From the cell containing the given text, extract its center point as (x, y) coordinate. 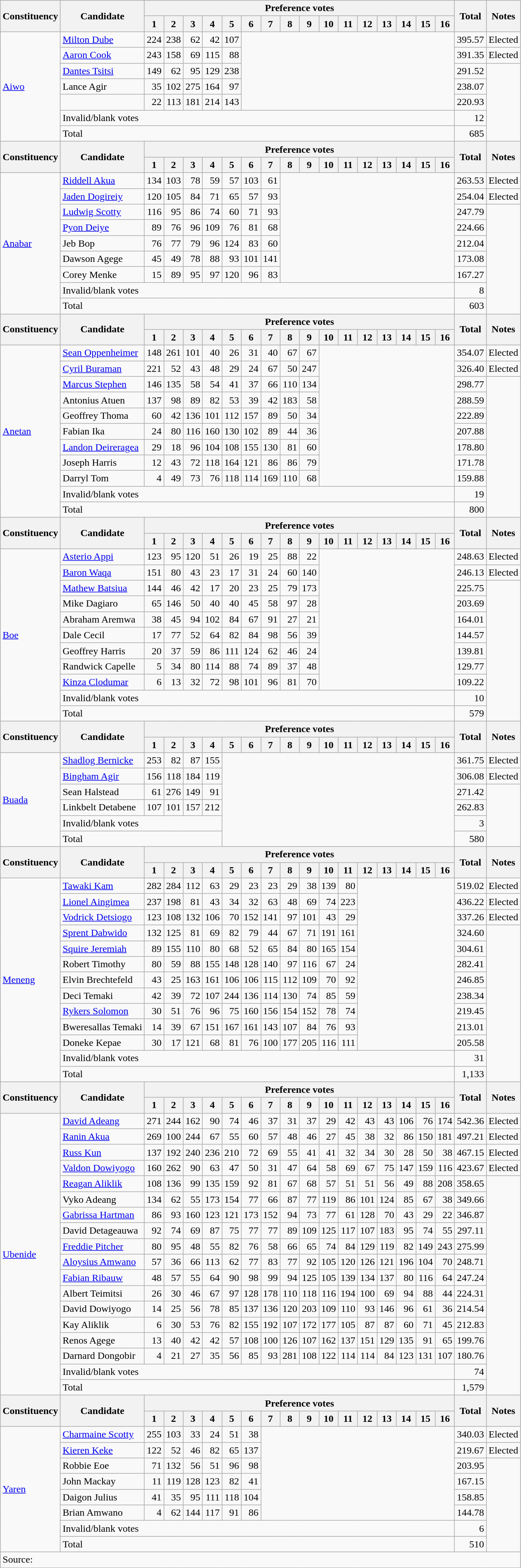
199.76 (470, 1340)
131 (426, 1356)
1,579 (470, 1387)
Brian Amwano (102, 1513)
219.45 (470, 1011)
Aloysius Amwano (102, 1262)
269 (154, 1136)
358.65 (470, 1183)
Milton Dube (102, 40)
271.42 (470, 792)
144.78 (470, 1513)
271 (154, 1121)
Darnard Dongobir (102, 1356)
Aaron Cook (102, 55)
Marcus Stephen (102, 384)
224.31 (470, 1293)
Boe (30, 635)
Kieren Keke (102, 1450)
324.60 (470, 933)
262 (174, 1168)
Sean Oppenheimer (102, 353)
291.52 (470, 71)
144.57 (470, 635)
246.13 (470, 572)
Mike Dagiaro (102, 604)
Bingham Agir (102, 776)
326.40 (470, 369)
247 (309, 369)
214.54 (470, 1309)
580 (470, 839)
497.21 (470, 1136)
262.83 (470, 807)
Ranin Akua (102, 1136)
282.41 (470, 964)
Dale Cecil (102, 635)
Jeb Bop (102, 243)
129.77 (470, 666)
238.34 (470, 996)
Geoffrey Harris (102, 651)
147 (406, 1168)
Source: (260, 1560)
467.15 (470, 1152)
Antonius Atuen (102, 400)
163 (193, 980)
306.08 (470, 776)
John Mackay (102, 1482)
222.89 (470, 415)
Jaden Dogireiy (102, 196)
Tawaki Kam (102, 886)
191 (329, 933)
423.67 (470, 1168)
Dawson Agege (102, 259)
203 (309, 1309)
Robert Timothy (102, 964)
Kinza Clodumar (102, 682)
Pyon Deiye (102, 228)
Randwick Capelle (102, 666)
297.11 (470, 1231)
212.04 (470, 243)
Ubenide (30, 1254)
Yaren (30, 1489)
Fabian Ribauw (102, 1278)
Anetan (30, 432)
225.75 (470, 588)
275 (193, 86)
281 (290, 1356)
519.02 (470, 886)
240 (193, 1152)
340.03 (470, 1434)
Linkbelt Detabene (102, 807)
219.67 (470, 1450)
Shadlog Bernicke (102, 761)
395.57 (470, 40)
Joseph Harris (102, 463)
158 (174, 55)
1,133 (470, 1074)
391.35 (470, 55)
361.75 (470, 761)
436.22 (470, 901)
Dantes Tsitsi (102, 71)
164.01 (470, 619)
288.59 (470, 400)
Riddell Akua (102, 180)
220.93 (470, 102)
247.24 (470, 1278)
194 (348, 1293)
173.08 (470, 259)
167 (231, 1027)
Sean Halstead (102, 792)
Mathew Batsiua (102, 588)
150 (426, 1136)
Geoffrey Thoma (102, 415)
158.85 (470, 1497)
354.07 (470, 353)
Asterio Appi (102, 557)
Russ Kun (102, 1152)
236 (213, 1152)
Anabar (30, 243)
33 (193, 1434)
542.36 (470, 1121)
248.63 (470, 557)
Elvin Brechtefeld (102, 980)
248.71 (470, 1262)
212.83 (470, 1325)
Landon Deireragea (102, 447)
221 (154, 369)
255 (154, 1434)
510 (470, 1544)
247.79 (470, 212)
208 (445, 1183)
178.80 (470, 447)
167.27 (470, 275)
205.58 (470, 1043)
337.26 (470, 917)
Cyril Buraman (102, 369)
579 (470, 714)
167.15 (470, 1482)
Deci Temaki (102, 996)
159.88 (470, 478)
David Adeang (102, 1121)
304.61 (470, 948)
685 (470, 133)
253 (154, 761)
210 (231, 1152)
Freddie Pitcher (102, 1246)
Bweresallas Temaki (102, 1027)
275.99 (470, 1246)
Abraham Aremwa (102, 619)
Squire Jeremiah (102, 948)
109.22 (470, 682)
Lance Agir (102, 86)
180.76 (470, 1356)
Buada (30, 800)
169 (270, 478)
171.78 (470, 463)
203.69 (470, 604)
263.53 (470, 180)
224 (154, 40)
Ludwig Scotty (102, 212)
282 (154, 886)
184 (193, 776)
Vyko Adeang (102, 1199)
261 (174, 353)
224.66 (470, 228)
Kay Aliklik (102, 1325)
198 (174, 901)
174 (445, 1121)
165 (329, 948)
214 (213, 102)
Charmaine Scotty (102, 1434)
Lionel Aingimea (102, 901)
Robbie Eoe (102, 1466)
Vodrick Detsiogo (102, 917)
Valdon Dowiyogo (102, 1168)
54 (213, 384)
207.88 (470, 431)
Corey Menke (102, 275)
Daigon Julius (102, 1497)
Rykers Solomon (102, 1011)
223 (348, 901)
Baron Waqa (102, 572)
800 (470, 510)
603 (470, 306)
254.04 (470, 196)
David Detageauwa (102, 1231)
Renos Agege (102, 1340)
Fabian Ika (102, 431)
213.01 (470, 1027)
196 (406, 1262)
Darryl Tom (102, 478)
139.81 (470, 651)
246.85 (470, 980)
Gabrissa Hartman (102, 1215)
Reagan Aliklik (102, 1183)
David Dowiyogo (102, 1309)
205 (309, 1043)
Albert Teimitsi (102, 1293)
172 (309, 1325)
276 (174, 792)
298.77 (470, 384)
349.66 (470, 1199)
Aiwo (30, 86)
237 (154, 901)
18 (174, 447)
Doneke Kepae (102, 1043)
346.87 (470, 1215)
203.95 (470, 1466)
Sprent Dabwido (102, 933)
178 (270, 1293)
284 (174, 886)
238.07 (470, 86)
212 (213, 807)
Meneng (30, 980)
